Output the (x, y) coordinate of the center of the cell containing the given text.  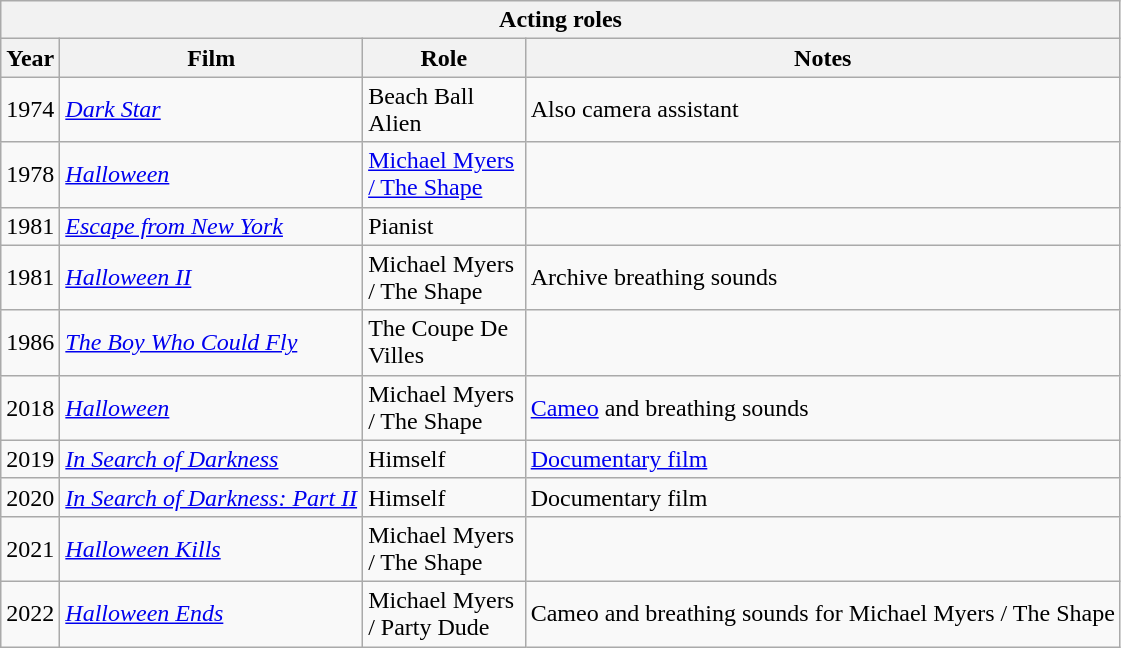
1978 (30, 174)
2021 (30, 548)
Halloween II (212, 278)
Dark Star (212, 110)
2019 (30, 459)
Also camera assistant (822, 110)
The Coupe De Villes (444, 342)
Beach Ball Alien (444, 110)
Year (30, 58)
Acting roles (561, 20)
Halloween Ends (212, 614)
2022 (30, 614)
Cameo and breathing sounds for Michael Myers / The Shape (822, 614)
2018 (30, 408)
Role (444, 58)
Archive breathing sounds (822, 278)
Film (212, 58)
2020 (30, 497)
1974 (30, 110)
Halloween Kills (212, 548)
Cameo and breathing sounds (822, 408)
1986 (30, 342)
The Boy Who Could Fly (212, 342)
Escape from New York (212, 226)
In Search of Darkness: Part II (212, 497)
Pianist (444, 226)
Notes (822, 58)
Michael Myers / Party Dude (444, 614)
In Search of Darkness (212, 459)
